Determine the (X, Y) coordinate at the center of the cell enclosing the given text.  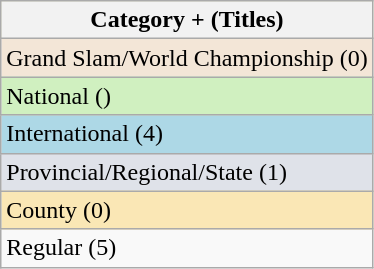
Grand Slam/World Championship (0) (187, 58)
Category + (Titles) (187, 20)
County (0) (187, 210)
National () (187, 96)
International (4) (187, 134)
Regular (5) (187, 248)
Provincial/Regional/State (1) (187, 172)
